Detect which cell encompasses the target text, then output its [X, Y] center coordinate. 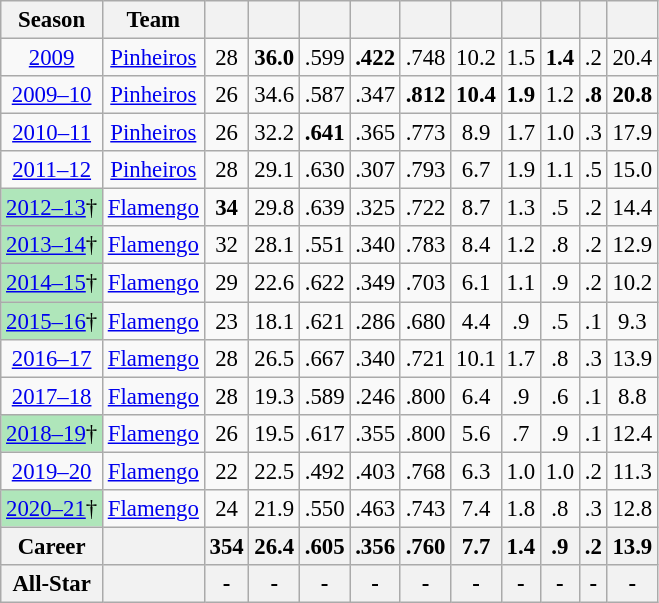
.641 [324, 133]
29.8 [274, 208]
.812 [425, 95]
.630 [324, 170]
18.1 [274, 321]
19.3 [274, 396]
5.6 [476, 433]
1.8 [520, 509]
354 [226, 546]
22.5 [274, 471]
28.1 [274, 245]
.422 [375, 58]
.587 [324, 95]
34 [226, 208]
.365 [375, 133]
.286 [375, 321]
.748 [425, 58]
8.9 [476, 133]
11.3 [632, 471]
12.9 [632, 245]
1.3 [520, 208]
24 [226, 509]
15.0 [632, 170]
20.8 [632, 95]
Season [52, 20]
2009–10 [52, 95]
8.7 [476, 208]
34.6 [274, 95]
22.6 [274, 283]
6.4 [476, 396]
8.8 [632, 396]
.246 [375, 396]
.7 [520, 433]
All-Star [52, 584]
.773 [425, 133]
.6 [560, 396]
.621 [324, 321]
.783 [425, 245]
2013–14† [52, 245]
.722 [425, 208]
20.4 [632, 58]
.622 [324, 283]
14.4 [632, 208]
2011–12 [52, 170]
.793 [425, 170]
36.0 [274, 58]
.550 [324, 509]
23 [226, 321]
.325 [375, 208]
12.4 [632, 433]
10.4 [476, 95]
.551 [324, 245]
2020–21† [52, 509]
.403 [375, 471]
2015–16† [52, 321]
.760 [425, 546]
.492 [324, 471]
8.4 [476, 245]
.667 [324, 358]
.589 [324, 396]
9.3 [632, 321]
.768 [425, 471]
22 [226, 471]
12.8 [632, 509]
6.3 [476, 471]
.355 [375, 433]
7.4 [476, 509]
.463 [375, 509]
.599 [324, 58]
26.5 [274, 358]
6.7 [476, 170]
26.4 [274, 546]
.703 [425, 283]
1.5 [520, 58]
2012–13† [52, 208]
.356 [375, 546]
.349 [375, 283]
32.2 [274, 133]
2016–17 [52, 358]
.743 [425, 509]
6.1 [476, 283]
.721 [425, 358]
.680 [425, 321]
32 [226, 245]
10.1 [476, 358]
4.4 [476, 321]
Career [52, 546]
.639 [324, 208]
29 [226, 283]
.307 [375, 170]
.617 [324, 433]
2014–15† [52, 283]
.605 [324, 546]
21.9 [274, 509]
2009 [52, 58]
2019–20 [52, 471]
17.9 [632, 133]
.347 [375, 95]
29.1 [274, 170]
2010–11 [52, 133]
19.5 [274, 433]
Team [153, 20]
2018–19† [52, 433]
7.7 [476, 546]
2017–18 [52, 396]
